Identify which cell holds the provided text, then report its [x, y] central coordinate. 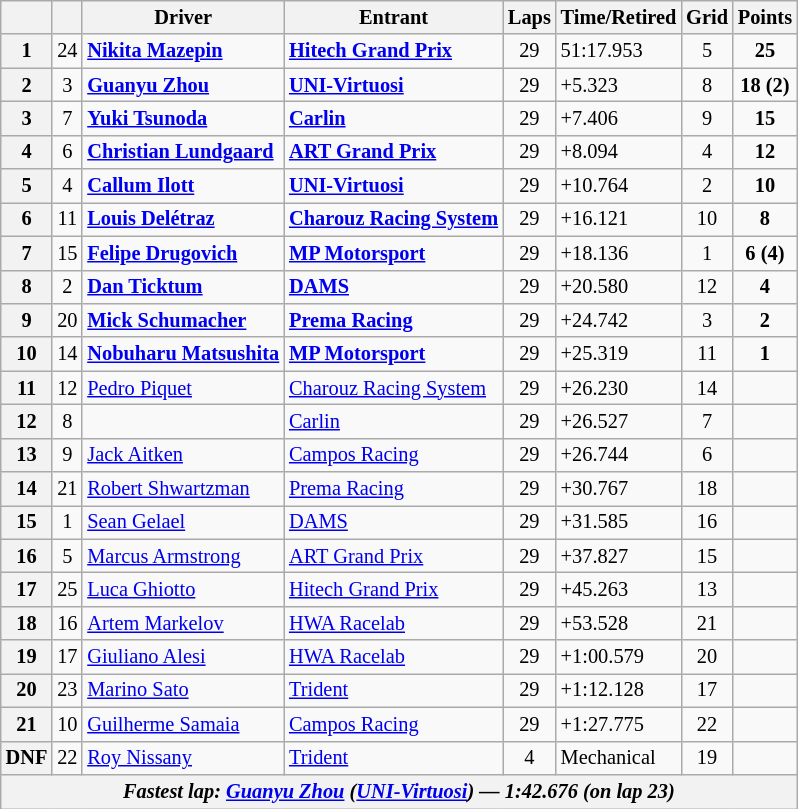
Sean Gelael [183, 522]
+8.094 [619, 152]
Pedro Piquet [183, 388]
Fastest lap: Guanyu Zhou (UNI-Virtuosi) — 1:42.676 (on lap 23) [399, 791]
Nobuharu Matsushita [183, 354]
Louis Delétraz [183, 219]
+16.121 [619, 219]
Guanyu Zhou [183, 85]
Laps [530, 17]
+10.764 [619, 186]
+24.742 [619, 320]
Christian Lundgaard [183, 152]
+45.263 [619, 589]
Time/Retired [619, 17]
Marino Sato [183, 690]
Roy Nissany [183, 758]
+1:12.128 [619, 690]
Dan Ticktum [183, 287]
6 (4) [765, 253]
18 (2) [765, 85]
Entrant [394, 17]
23 [67, 690]
+53.528 [619, 623]
+26.527 [619, 421]
Robert Shwartzman [183, 489]
+26.744 [619, 455]
Giuliano Alesi [183, 657]
Nikita Mazepin [183, 51]
+30.767 [619, 489]
+20.580 [619, 287]
DNF [27, 758]
Artem Markelov [183, 623]
Luca Ghiotto [183, 589]
+18.136 [619, 253]
Driver [183, 17]
Grid [707, 17]
+37.827 [619, 556]
+1:00.579 [619, 657]
Callum Ilott [183, 186]
Points [765, 17]
Felipe Drugovich [183, 253]
Jack Aitken [183, 455]
51:17.953 [619, 51]
24 [67, 51]
Mick Schumacher [183, 320]
+31.585 [619, 522]
Yuki Tsunoda [183, 118]
+5.323 [619, 85]
Marcus Armstrong [183, 556]
Mechanical [619, 758]
+25.319 [619, 354]
+7.406 [619, 118]
+1:27.775 [619, 724]
Guilherme Samaia [183, 724]
+26.230 [619, 388]
